Output the [x, y] coordinate of the center of the cell containing the given text.  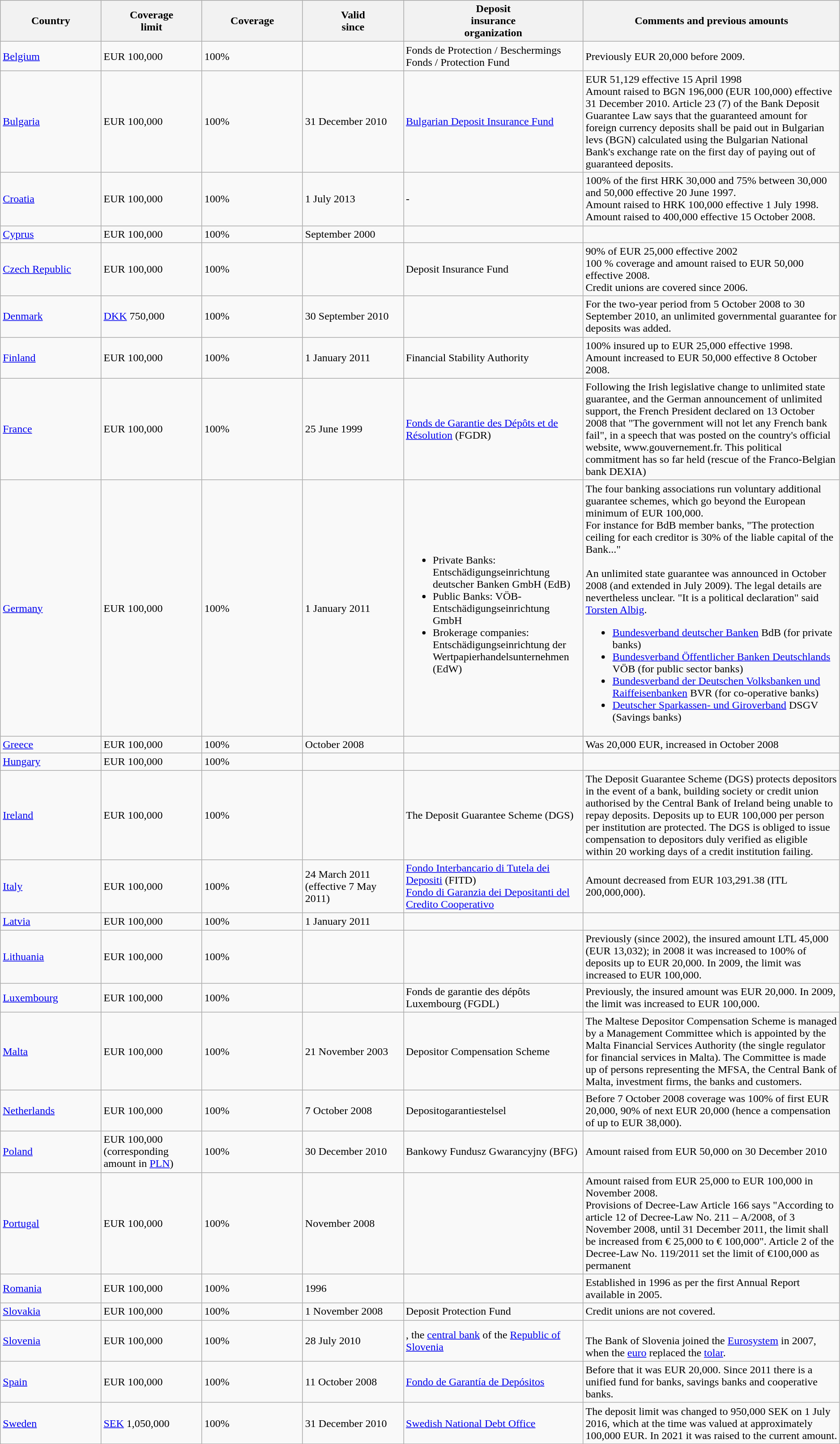
Before 7 October 2008 coverage was 100% of first EUR 20,000, 90% of next EUR 20,000 (hence a compensation of up to EUR 38,000). [712, 1111]
30 December 2010 [353, 1152]
1 November 2008 [353, 1312]
Greece [51, 744]
Bulgaria [51, 122]
Malta [51, 1051]
The Deposit Guarantee Scheme (DGS) [493, 815]
Previously EUR 20,000 before 2009. [712, 56]
Luxembourg [51, 998]
Cyprus [51, 234]
Coveragelimit [151, 21]
DKK 750,000 [151, 316]
The Bank of Slovenia joined the Eurosystem in 2007, when the euro replaced the tolar. [712, 1341]
Portugal [51, 1223]
Credit unions are not covered. [712, 1312]
Fonds de Garantie des Dépôts et de Résolution (FGDR) [493, 429]
Depositogarantiestelsel [493, 1111]
Depositinsuranceorganization [493, 21]
Germany [51, 608]
Bankowy Fundusz Gwarancyjny (BFG) [493, 1152]
Latvia [51, 922]
28 July 2010 [353, 1341]
Coverage [252, 21]
7 October 2008 [353, 1111]
France [51, 429]
Deposit Protection Fund [493, 1312]
90% of EUR 25,000 effective 2002100 % coverage and amount raised to EUR 50,000 effective 2008.Credit unions are covered since 2006. [712, 269]
Swedish National Debt Office [493, 1423]
Amount raised from EUR 50,000 on 30 December 2010 [712, 1152]
Lithuania [51, 957]
Slovakia [51, 1312]
Belgium [51, 56]
Was 20,000 EUR, increased in October 2008 [712, 744]
Fonds de Protection / Beschermings Fonds / Protection Fund [493, 56]
21 November 2003 [353, 1051]
Ireland [51, 815]
Amount decreased from EUR 103,291.38 (ITL 200,000,000). [712, 886]
October 2008 [353, 744]
Fondo Interbancario di Tutela dei Depositi (FITD)Fondo di Garanzia dei Depositanti del Credito Cooperativo [493, 886]
Sweden [51, 1423]
Comments and previous amounts [712, 21]
Spain [51, 1382]
Bulgarian Deposit Insurance Fund [493, 122]
Finland [51, 358]
Hungary [51, 761]
, the central bank of the Republic of Slovenia [493, 1341]
Czech Republic [51, 269]
30 September 2010 [353, 316]
Netherlands [51, 1111]
100% insured up to EUR 25,000 effective 1998.Amount increased to EUR 50,000 effective 8 October 2008. [712, 358]
Fondo de Garantía de Depósitos [493, 1382]
Poland [51, 1152]
Country [51, 21]
November 2008 [353, 1223]
Slovenia [51, 1341]
Financial Stability Authority [493, 358]
Denmark [51, 316]
September 2000 [353, 234]
EUR 100,000 (corresponding amount in PLN) [151, 1152]
- [493, 199]
Depositor Compensation Scheme [493, 1051]
Established in 1996 as per the first Annual Report available in 2005. [712, 1288]
Before that it was EUR 20,000. Since 2011 there is a unified fund for banks, savings banks and cooperative banks. [712, 1382]
SEK 1,050,000 [151, 1423]
Fonds de garantie des dépôts Luxembourg (FGDL) [493, 998]
25 June 1999 [353, 429]
11 October 2008 [353, 1382]
Italy [51, 886]
Croatia [51, 199]
1 July 2013 [353, 199]
For the two-year period from 5 October 2008 to 30 September 2010, an unlimited governmental guarantee for deposits was added. [712, 316]
Previously, the insured amount was EUR 20,000. In 2009, the limit was increased to EUR 100,000. [712, 998]
Romania [51, 1288]
Validsince [353, 21]
Deposit Insurance Fund [493, 269]
24 March 2011 (effective 7 May 2011) [353, 886]
1996 [353, 1288]
